Search for the cell housing the specified text and yield its [x, y] center coordinate. 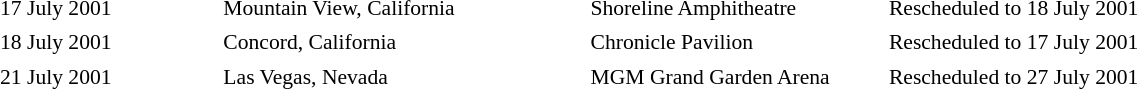
Concord, California [402, 42]
Chronicle Pavilion [736, 42]
